For the text-containing cell, return its midpoint in [x, y] coordinate format. 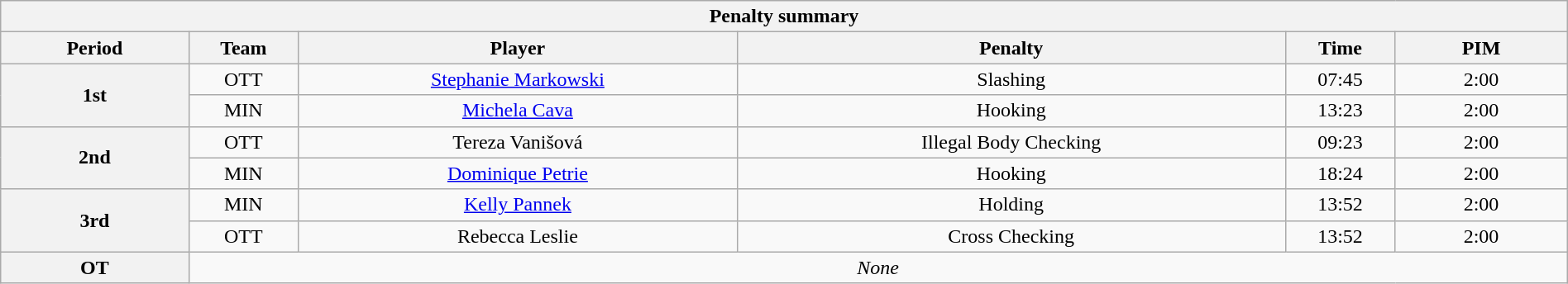
Stephanie Markowski [518, 79]
2nd [94, 158]
07:45 [1340, 79]
Team [243, 48]
Time [1340, 48]
Dominique Petrie [518, 173]
Holding [1011, 205]
Period [94, 48]
PIM [1481, 48]
Michela Cava [518, 111]
Penalty [1011, 48]
None [878, 267]
3rd [94, 220]
Slashing [1011, 79]
Kelly Pannek [518, 205]
09:23 [1340, 142]
13:23 [1340, 111]
Tereza Vanišová [518, 142]
Illegal Body Checking [1011, 142]
Rebecca Leslie [518, 236]
Cross Checking [1011, 236]
Penalty summary [784, 17]
OT [94, 267]
Player [518, 48]
1st [94, 95]
18:24 [1340, 173]
